Locate the cell with the specified text and output its (x, y) center coordinate. 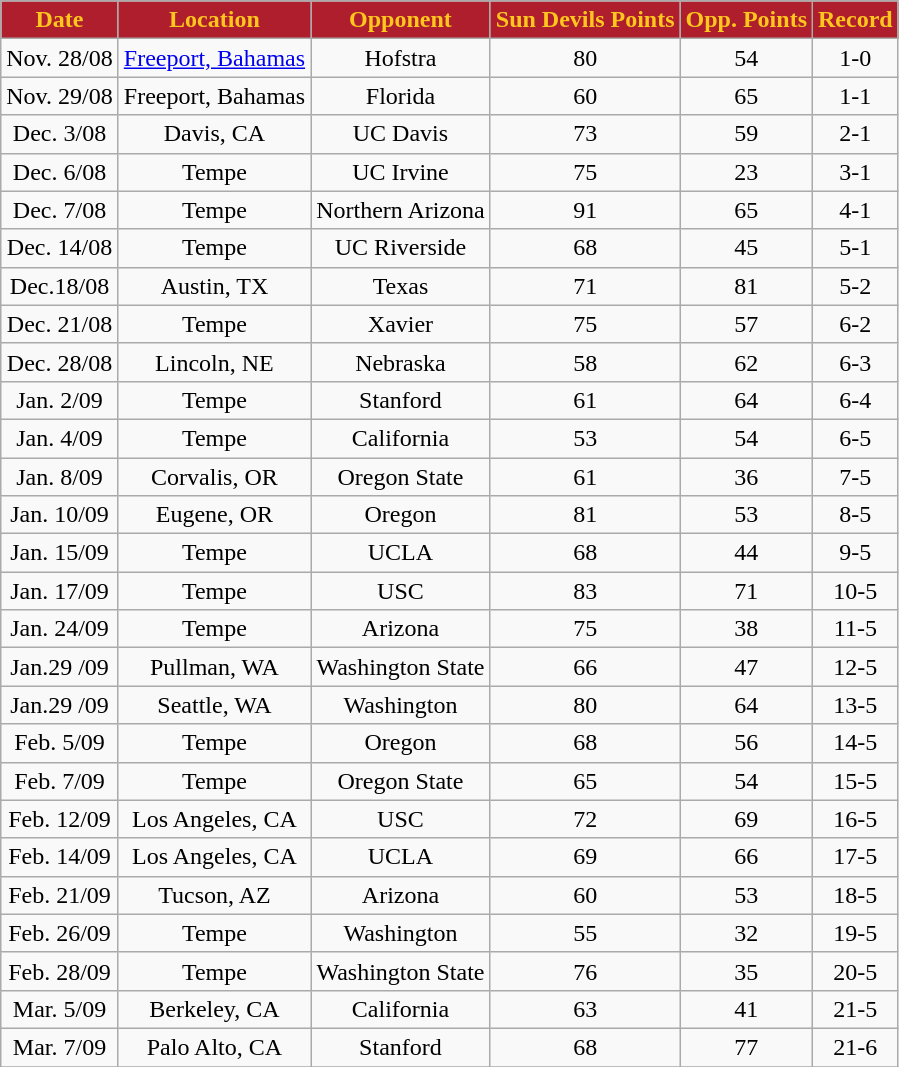
Dec. 7/08 (60, 210)
77 (746, 1047)
5-1 (856, 248)
Xavier (401, 324)
Nov. 29/08 (60, 96)
Feb. 7/09 (60, 781)
45 (746, 248)
13-5 (856, 705)
Jan. 17/09 (60, 591)
Northern Arizona (401, 210)
41 (746, 1009)
36 (746, 477)
Date (60, 20)
Feb. 5/09 (60, 743)
UC Riverside (401, 248)
56 (746, 743)
16-5 (856, 819)
73 (585, 134)
76 (585, 971)
Davis, CA (214, 134)
5-2 (856, 286)
35 (746, 971)
58 (585, 362)
UC Irvine (401, 172)
Feb. 14/09 (60, 857)
8-5 (856, 515)
Jan. 15/09 (60, 553)
Nov. 28/08 (60, 58)
1-0 (856, 58)
Tucson, AZ (214, 895)
20-5 (856, 971)
83 (585, 591)
17-5 (856, 857)
47 (746, 667)
Dec. 3/08 (60, 134)
11-5 (856, 629)
62 (746, 362)
Location (214, 20)
Dec. 14/08 (60, 248)
21-6 (856, 1047)
2-1 (856, 134)
6-4 (856, 400)
44 (746, 553)
Corvalis, OR (214, 477)
Dec. 6/08 (60, 172)
Pullman, WA (214, 667)
Sun Devils Points (585, 20)
38 (746, 629)
Feb. 28/09 (60, 971)
Mar. 7/09 (60, 1047)
Texas (401, 286)
Seattle, WA (214, 705)
57 (746, 324)
15-5 (856, 781)
UC Davis (401, 134)
Jan. 2/09 (60, 400)
Record (856, 20)
Palo Alto, CA (214, 1047)
3-1 (856, 172)
Florida (401, 96)
14-5 (856, 743)
Berkeley, CA (214, 1009)
23 (746, 172)
55 (585, 933)
Austin, TX (214, 286)
10-5 (856, 591)
6-2 (856, 324)
4-1 (856, 210)
Lincoln, NE (214, 362)
32 (746, 933)
18-5 (856, 895)
Feb. 26/09 (60, 933)
Opponent (401, 20)
72 (585, 819)
Dec. 28/08 (60, 362)
91 (585, 210)
Opp. Points (746, 20)
59 (746, 134)
Jan. 24/09 (60, 629)
Jan. 4/09 (60, 438)
Dec. 21/08 (60, 324)
Dec.18/08 (60, 286)
Feb. 12/09 (60, 819)
7-5 (856, 477)
1-1 (856, 96)
Eugene, OR (214, 515)
63 (585, 1009)
9-5 (856, 553)
21-5 (856, 1009)
19-5 (856, 933)
6-5 (856, 438)
Feb. 21/09 (60, 895)
Jan. 10/09 (60, 515)
12-5 (856, 667)
Hofstra (401, 58)
Nebraska (401, 362)
Jan. 8/09 (60, 477)
Mar. 5/09 (60, 1009)
6-3 (856, 362)
